For the text-containing cell, return its midpoint in [X, Y] coordinate format. 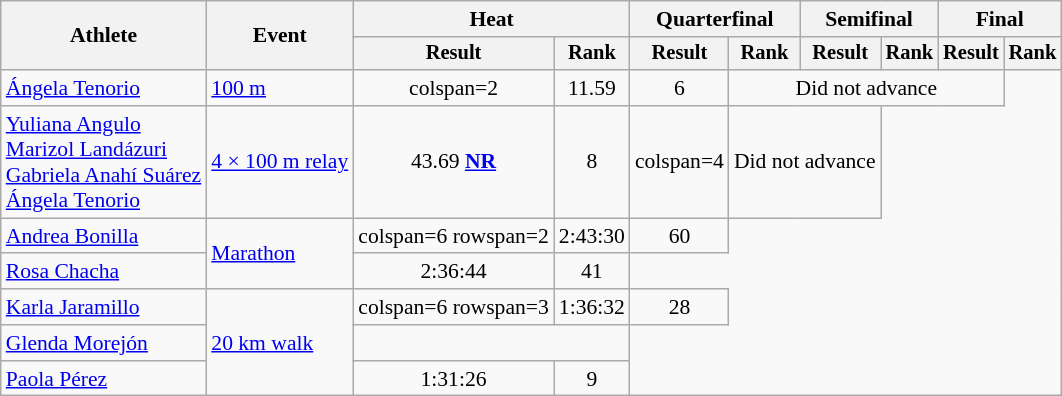
Final [1000, 19]
28 [680, 307]
Semifinal [869, 19]
43.69 NR [454, 162]
Heat [492, 19]
4 × 100 m relay [280, 162]
6 [680, 88]
2:36:44 [454, 272]
colspan=6 rowspan=3 [454, 307]
Rosa Chacha [104, 272]
Karla Jaramillo [104, 307]
colspan=4 [680, 162]
colspan=2 [454, 88]
Glenda Morejón [104, 343]
41 [592, 272]
11.59 [592, 88]
2:43:30 [592, 236]
Andrea Bonilla [104, 236]
60 [680, 236]
100 m [280, 88]
Event [280, 36]
Yuliana AnguloMarizol LandázuriGabriela Anahí SuárezÁngela Tenorio [104, 162]
1:36:32 [592, 307]
Marathon [280, 254]
8 [592, 162]
Quarterfinal [715, 19]
20 km walk [280, 342]
Athlete [104, 36]
Ángela Tenorio [104, 88]
colspan=6 rowspan=2 [454, 236]
